Detect which cell encompasses the target text, then output its [x, y] center coordinate. 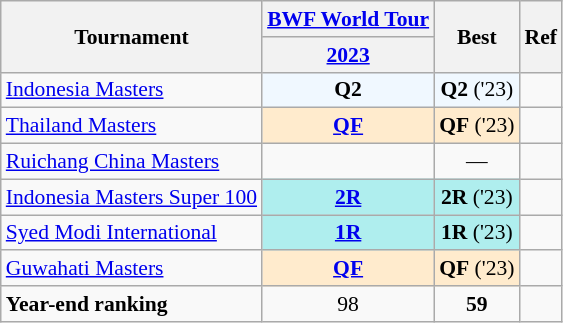
BWF World Tour [348, 19]
Q2 ('23) [476, 90]
59 [476, 304]
Q2 [348, 90]
Ruichang China Masters [132, 162]
Indonesia Masters Super 100 [132, 197]
2R [348, 197]
1R [348, 233]
2R ('23) [476, 197]
98 [348, 304]
Thailand Masters [132, 126]
Best [476, 36]
2023 [348, 55]
1R ('23) [476, 233]
Tournament [132, 36]
Indonesia Masters [132, 90]
Ref [541, 36]
— [476, 162]
Syed Modi International [132, 233]
Guwahati Masters [132, 269]
Year-end ranking [132, 304]
